Scan for the cell matching the given text and deliver its [x, y] coordinate at center. 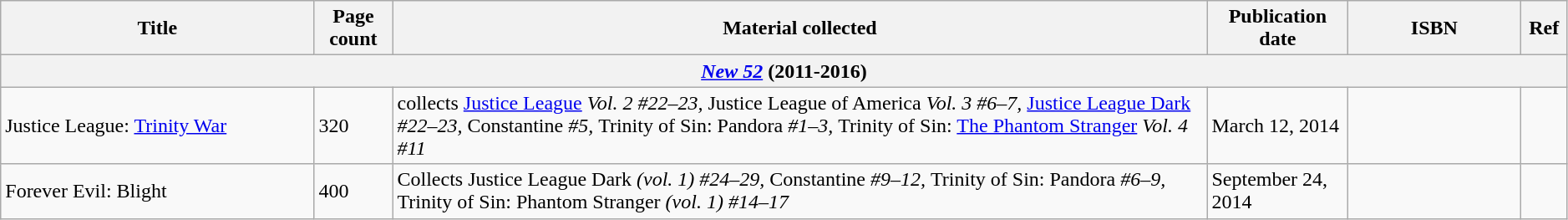
Justice League: Trinity War [157, 125]
New 52 (2011-2016) [784, 71]
Collects Justice League Dark (vol. 1) #24–29, Constantine #9–12, Trinity of Sin: Pandora #6–9, Trinity of Sin: Phantom Stranger (vol. 1) #14–17 [800, 191]
September 24, 2014 [1278, 191]
ISBN [1434, 28]
320 [353, 125]
400 [353, 191]
Publication date [1278, 28]
March 12, 2014 [1278, 125]
Forever Evil: Blight [157, 191]
Title [157, 28]
Page count [353, 28]
Ref [1544, 28]
Material collected [800, 28]
